Scan for the cell matching the given text and deliver its (x, y) coordinate at center. 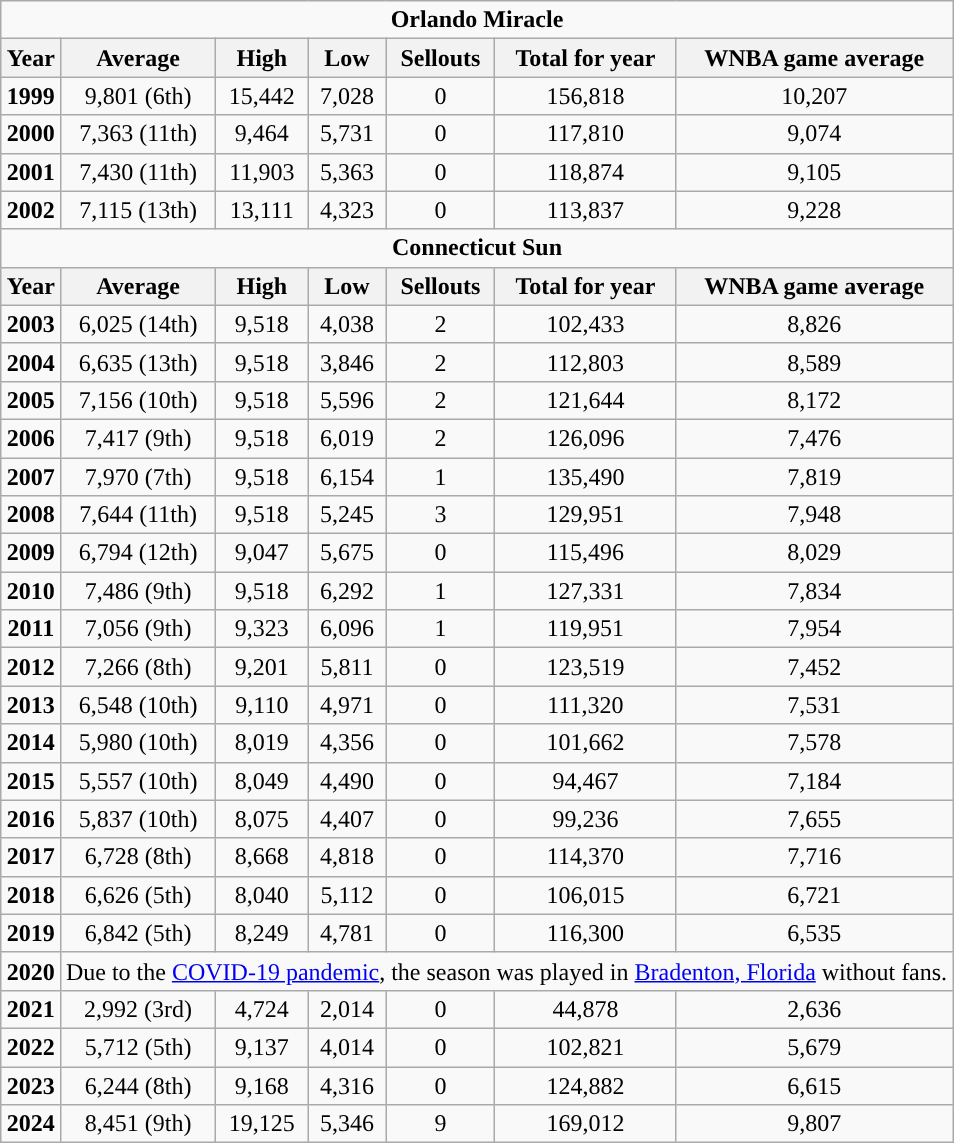
127,331 (586, 591)
2,992 (3rd) (138, 1009)
7,531 (814, 705)
2001 (30, 172)
7,056 (9th) (138, 629)
7,430 (11th) (138, 172)
2000 (30, 134)
4,724 (262, 1009)
102,821 (586, 1047)
5,811 (347, 667)
2021 (30, 1009)
2022 (30, 1047)
6,842 (5th) (138, 933)
4,038 (347, 324)
7,115 (13th) (138, 210)
6,615 (814, 1085)
4,818 (347, 857)
44,878 (586, 1009)
6,025 (14th) (138, 324)
7,184 (814, 781)
5,112 (347, 895)
4,407 (347, 819)
119,951 (586, 629)
4,316 (347, 1085)
7,417 (9th) (138, 438)
6,721 (814, 895)
5,245 (347, 515)
6,626 (5th) (138, 895)
1999 (30, 96)
9,323 (262, 629)
9,137 (262, 1047)
2,636 (814, 1009)
106,015 (586, 895)
115,496 (586, 553)
2020 (30, 971)
7,834 (814, 591)
19,125 (262, 1124)
111,320 (586, 705)
2011 (30, 629)
6,635 (13th) (138, 362)
123,519 (586, 667)
2014 (30, 743)
9 (440, 1124)
6,096 (347, 629)
4,323 (347, 210)
2010 (30, 591)
9,228 (814, 210)
4,356 (347, 743)
7,819 (814, 477)
2013 (30, 705)
4,781 (347, 933)
2008 (30, 515)
13,111 (262, 210)
7,716 (814, 857)
5,712 (5th) (138, 1047)
8,040 (262, 895)
7,452 (814, 667)
8,049 (262, 781)
7,266 (8th) (138, 667)
5,980 (10th) (138, 743)
2002 (30, 210)
9,201 (262, 667)
7,476 (814, 438)
10,207 (814, 96)
5,363 (347, 172)
102,433 (586, 324)
118,874 (586, 172)
4,490 (347, 781)
2017 (30, 857)
169,012 (586, 1124)
114,370 (586, 857)
7,156 (10th) (138, 400)
7,486 (9th) (138, 591)
8,249 (262, 933)
2006 (30, 438)
9,105 (814, 172)
2004 (30, 362)
2012 (30, 667)
2019 (30, 933)
6,728 (8th) (138, 857)
117,810 (586, 134)
9,074 (814, 134)
6,244 (8th) (138, 1085)
2,014 (347, 1009)
15,442 (262, 96)
8,451 (9th) (138, 1124)
4,971 (347, 705)
8,172 (814, 400)
6,019 (347, 438)
126,096 (586, 438)
101,662 (586, 743)
156,818 (586, 96)
2009 (30, 553)
94,467 (586, 781)
129,951 (586, 515)
124,882 (586, 1085)
5,346 (347, 1124)
Orlando Miracle (476, 20)
113,837 (586, 210)
9,168 (262, 1085)
6,794 (12th) (138, 553)
8,668 (262, 857)
5,675 (347, 553)
2015 (30, 781)
8,826 (814, 324)
9,464 (262, 134)
7,363 (11th) (138, 134)
2016 (30, 819)
99,236 (586, 819)
2023 (30, 1085)
Due to the COVID-19 pandemic, the season was played in Bradenton, Florida without fans. (506, 971)
6,292 (347, 591)
5,596 (347, 400)
7,028 (347, 96)
9,801 (6th) (138, 96)
5,837 (10th) (138, 819)
135,490 (586, 477)
112,803 (586, 362)
7,644 (11th) (138, 515)
2003 (30, 324)
2005 (30, 400)
7,954 (814, 629)
Connecticut Sun (476, 248)
7,578 (814, 743)
3,846 (347, 362)
4,014 (347, 1047)
9,110 (262, 705)
3 (440, 515)
6,535 (814, 933)
2018 (30, 895)
121,644 (586, 400)
2007 (30, 477)
5,557 (10th) (138, 781)
9,047 (262, 553)
7,655 (814, 819)
5,731 (347, 134)
8,029 (814, 553)
7,970 (7th) (138, 477)
5,679 (814, 1047)
6,154 (347, 477)
7,948 (814, 515)
8,075 (262, 819)
11,903 (262, 172)
6,548 (10th) (138, 705)
2024 (30, 1124)
116,300 (586, 933)
8,589 (814, 362)
8,019 (262, 743)
9,807 (814, 1124)
